Locate the cell with the specified text and output its [X, Y] center coordinate. 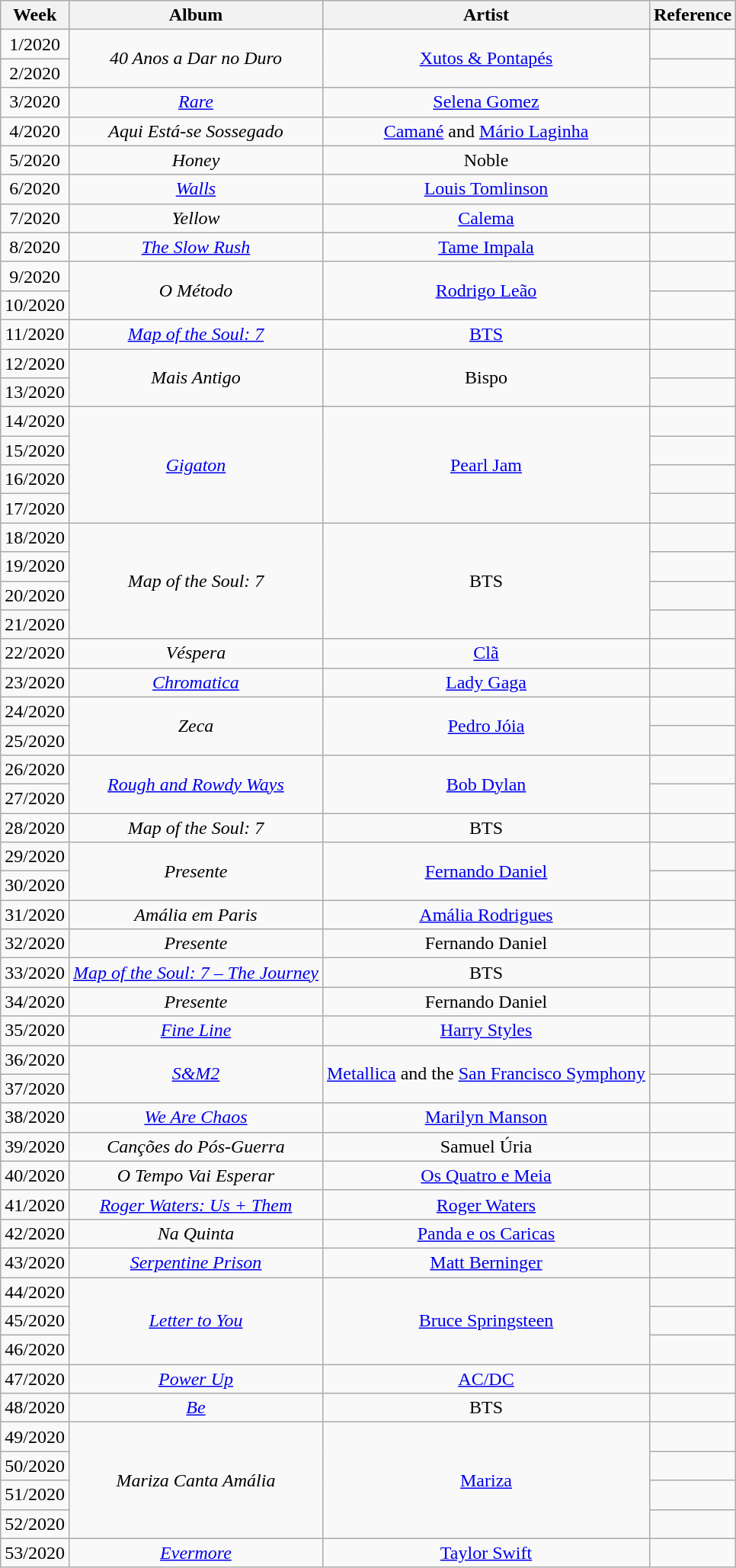
47/2020 [35, 1379]
28/2020 [35, 827]
Metallica and the San Francisco Symphony [486, 1074]
Tame Impala [486, 247]
Reference [692, 15]
16/2020 [35, 479]
15/2020 [35, 451]
42/2020 [35, 1233]
Clã [486, 653]
29/2020 [35, 857]
AC/DC [486, 1379]
Samuel Úria [486, 1146]
Roger Waters: Us + Them [195, 1204]
26/2020 [35, 769]
Taylor Swift [486, 1553]
Honey [195, 160]
7/2020 [35, 218]
19/2020 [35, 566]
Bruce Springsteen [486, 1321]
Amália em Paris [195, 915]
Pedro Jóia [486, 726]
Rodrigo Leão [486, 290]
33/2020 [35, 973]
Yellow [195, 218]
6/2020 [35, 189]
40 Anos a Dar no Duro [195, 59]
12/2020 [35, 364]
10/2020 [35, 305]
40/2020 [35, 1175]
Artist [486, 15]
41/2020 [35, 1204]
36/2020 [35, 1060]
Véspera [195, 653]
S&M2 [195, 1074]
Week [35, 15]
Bispo [486, 378]
Matt Berninger [486, 1262]
Gigaton [195, 465]
34/2020 [35, 1002]
44/2020 [35, 1292]
11/2020 [35, 334]
Evermore [195, 1553]
Camané and Mário Laginha [486, 131]
Serpentine Prison [195, 1262]
Power Up [195, 1379]
2/2020 [35, 73]
Rare [195, 102]
O Método [195, 290]
48/2020 [35, 1408]
3/2020 [35, 102]
1/2020 [35, 44]
37/2020 [35, 1089]
Harry Styles [486, 1031]
39/2020 [35, 1146]
20/2020 [35, 595]
Louis Tomlinson [486, 189]
Xutos & Pontapés [486, 59]
Chromatica [195, 682]
Walls [195, 189]
Rough and Rowdy Ways [195, 784]
50/2020 [35, 1466]
18/2020 [35, 537]
23/2020 [35, 682]
The Slow Rush [195, 247]
Selena Gomez [486, 102]
Map of the Soul: 7 – The Journey [195, 973]
45/2020 [35, 1321]
Marilyn Manson [486, 1117]
32/2020 [35, 944]
Roger Waters [486, 1204]
Os Quatro e Meia [486, 1175]
27/2020 [35, 798]
53/2020 [35, 1553]
Aqui Está-se Sossegado [195, 131]
38/2020 [35, 1117]
25/2020 [35, 740]
Bob Dylan [486, 784]
Be [195, 1408]
Album [195, 15]
Lady Gaga [486, 682]
8/2020 [35, 247]
O Tempo Vai Esperar [195, 1175]
21/2020 [35, 624]
5/2020 [35, 160]
30/2020 [35, 886]
22/2020 [35, 653]
Calema [486, 218]
Letter to You [195, 1321]
31/2020 [35, 915]
Mariza Canta Amália [195, 1480]
17/2020 [35, 508]
46/2020 [35, 1350]
Mais Antigo [195, 378]
9/2020 [35, 276]
Fine Line [195, 1031]
Noble [486, 160]
14/2020 [35, 422]
35/2020 [35, 1031]
Amália Rodrigues [486, 915]
Zeca [195, 726]
13/2020 [35, 393]
24/2020 [35, 711]
52/2020 [35, 1524]
49/2020 [35, 1437]
Panda e os Caricas [486, 1233]
4/2020 [35, 131]
Mariza [486, 1480]
43/2020 [35, 1262]
Na Quinta [195, 1233]
Canções do Pós-Guerra [195, 1146]
We Are Chaos [195, 1117]
51/2020 [35, 1495]
Pearl Jam [486, 465]
